Capture the cell that displays the provided text and extract its (x, y) central coordinate. 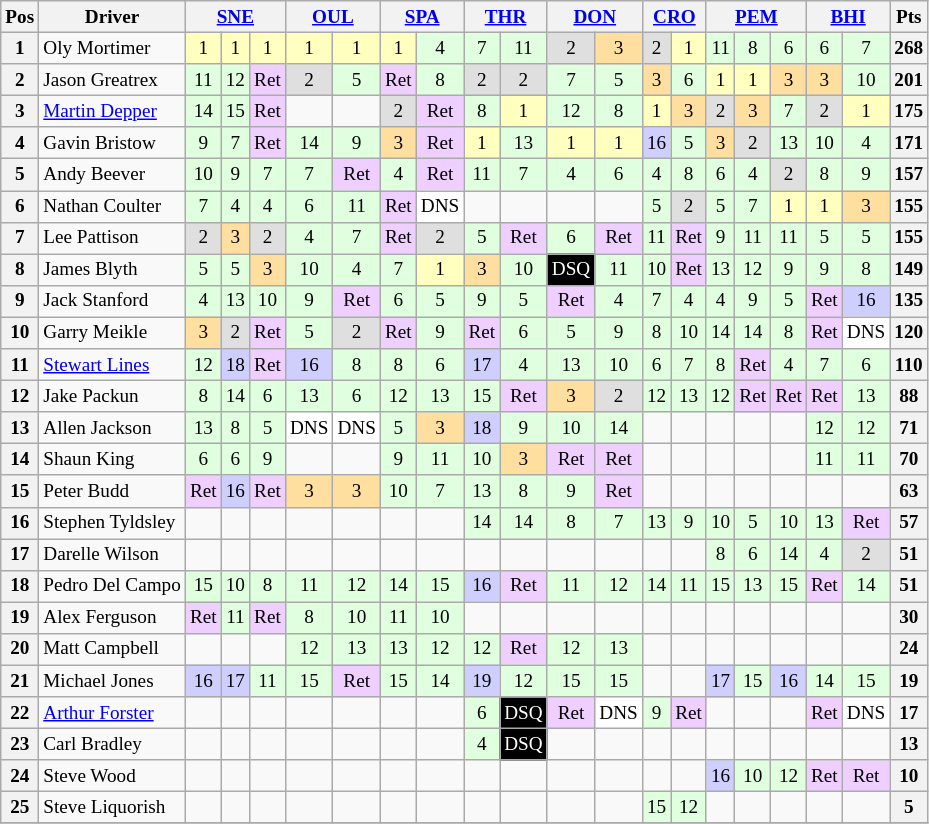
DON (594, 17)
268 (909, 48)
Andy Beever (112, 175)
Gavin Bristow (112, 143)
Pts (909, 17)
30 (909, 618)
157 (909, 175)
OUL (332, 17)
Matt Campbell (112, 649)
57 (909, 523)
Lee Pattison (112, 238)
Stewart Lines (112, 365)
BHI (848, 17)
63 (909, 491)
THR (506, 17)
Peter Budd (112, 491)
120 (909, 333)
201 (909, 80)
171 (909, 143)
James Blyth (112, 270)
Michael Jones (112, 681)
Nathan Coulter (112, 206)
Jake Packun (112, 396)
Darelle Wilson (112, 554)
SNE (235, 17)
21 (20, 681)
Martin Depper (112, 111)
Steve Liquorish (112, 808)
Driver (112, 17)
SPA (422, 17)
175 (909, 111)
Steve Wood (112, 776)
Stephen Tyldsley (112, 523)
Shaun King (112, 460)
Jason Greatrex (112, 80)
Garry Meikle (112, 333)
149 (909, 270)
Allen Jackson (112, 428)
23 (20, 744)
71 (909, 428)
135 (909, 301)
Jack Stanford (112, 301)
20 (20, 649)
22 (20, 713)
25 (20, 808)
Oly Mortimer (112, 48)
Arthur Forster (112, 713)
70 (909, 460)
Pedro Del Campo (112, 586)
110 (909, 365)
Carl Bradley (112, 744)
Pos (20, 17)
CRO (674, 17)
PEM (756, 17)
88 (909, 396)
Alex Ferguson (112, 618)
